Find where the given text appears and provide that cell's center as (x, y) coordinate. 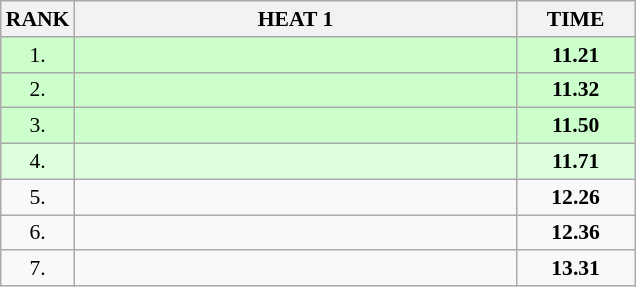
12.26 (576, 197)
12.36 (576, 233)
3. (38, 126)
5. (38, 197)
2. (38, 90)
13.31 (576, 269)
11.71 (576, 162)
HEAT 1 (295, 19)
11.32 (576, 90)
TIME (576, 19)
1. (38, 55)
11.21 (576, 55)
4. (38, 162)
6. (38, 233)
7. (38, 269)
RANK (38, 19)
11.50 (576, 126)
